Pinpoint the cell where the given text exists, returning its (X, Y) midpoint coordinate. 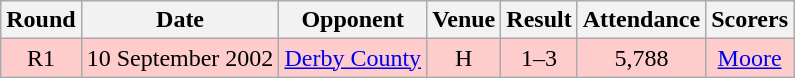
Round (41, 20)
R1 (41, 58)
Venue (464, 20)
1–3 (539, 58)
H (464, 58)
Derby County (353, 58)
Opponent (353, 20)
10 September 2002 (180, 58)
Scorers (750, 20)
Attendance (641, 20)
5,788 (641, 58)
Date (180, 20)
Moore (750, 58)
Result (539, 20)
